Provide the [x, y] coordinate of the cell's center where the given text is located.  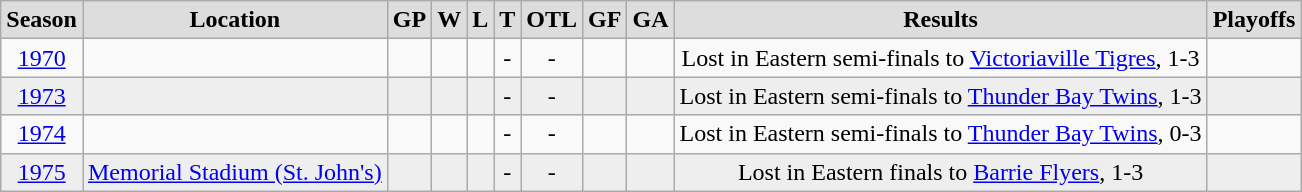
1973 [42, 96]
1975 [42, 172]
T [508, 20]
L [480, 20]
Memorial Stadium (St. John's) [234, 172]
GP [409, 20]
1970 [42, 58]
OTL [552, 20]
Results [940, 20]
1974 [42, 134]
Playoffs [1254, 20]
Season [42, 20]
Location [234, 20]
GF [605, 20]
Lost in Eastern semi-finals to Thunder Bay Twins, 1-3 [940, 96]
W [450, 20]
Lost in Eastern finals to Barrie Flyers, 1-3 [940, 172]
GA [650, 20]
Lost in Eastern semi-finals to Thunder Bay Twins, 0-3 [940, 134]
Lost in Eastern semi-finals to Victoriaville Tigres, 1-3 [940, 58]
